Extract the [X, Y] coordinate from the center of the cell holding the provided text.  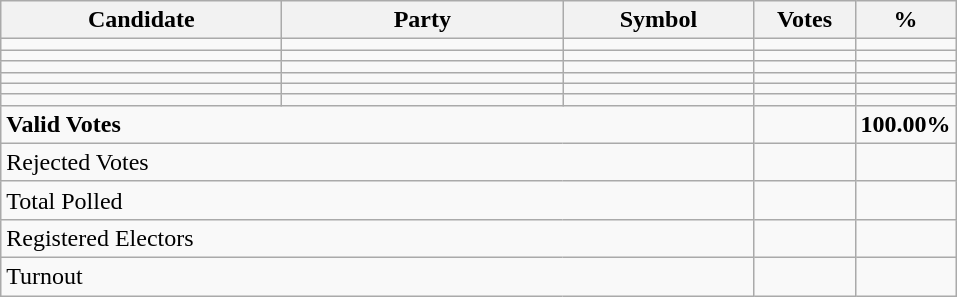
Candidate [142, 20]
Turnout [378, 276]
Party [422, 20]
Votes [804, 20]
Registered Electors [378, 238]
% [906, 20]
100.00% [906, 124]
Rejected Votes [378, 162]
Symbol [658, 20]
Total Polled [378, 200]
Valid Votes [378, 124]
